For the text-containing cell, return its midpoint in (X, Y) coordinate format. 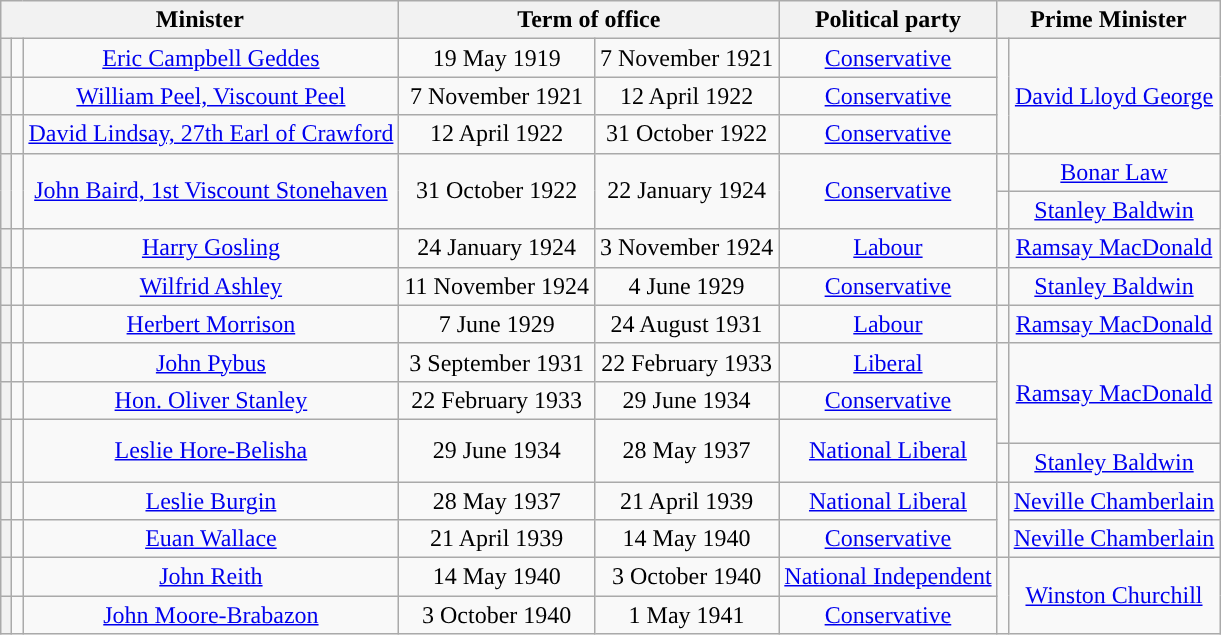
Political party (888, 20)
24 January 1924 (496, 248)
3 November 1924 (686, 248)
Prime Minister (1108, 20)
3 September 1931 (496, 362)
4 June 1929 (686, 286)
Leslie Hore-Belisha (211, 450)
David Lindsay, 27th Earl of Crawford (211, 134)
Herbert Morrison (211, 324)
22 January 1924 (686, 191)
19 May 1919 (496, 58)
John Pybus (211, 362)
Eric Campbell Geddes (211, 58)
1 May 1941 (686, 615)
24 August 1931 (686, 324)
7 June 1929 (496, 324)
Minister (200, 20)
William Peel, Viscount Peel (211, 96)
Hon. Oliver Stanley (211, 400)
11 November 1924 (496, 286)
National Independent (888, 577)
Euan Wallace (211, 539)
John Baird, 1st Viscount Stonehaven (211, 191)
Harry Gosling (211, 248)
John Reith (211, 577)
Leslie Burgin (211, 501)
Term of office (589, 20)
Wilfrid Ashley (211, 286)
David Lloyd George (1114, 96)
John Moore-Brabazon (211, 615)
Winston Churchill (1114, 596)
Liberal (888, 362)
Bonar Law (1114, 172)
